From the cell containing the given text, extract its center point as (x, y) coordinate. 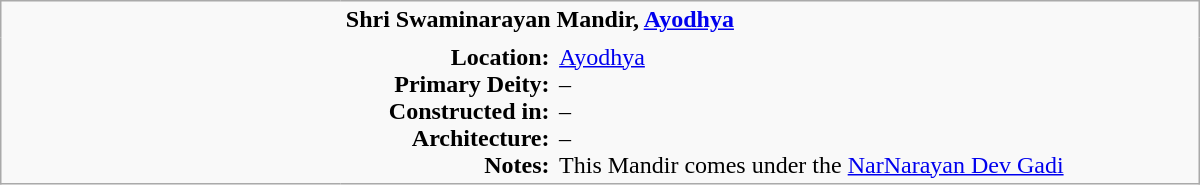
Shri Swaminarayan Mandir, Ayodhya (770, 20)
Ayodhya – – – This Mandir comes under the NarNarayan Dev Gadi (876, 110)
Location:Primary Deity:Constructed in:Architecture:Notes: (448, 110)
